Output the [x, y] coordinate of the center of the cell containing the given text.  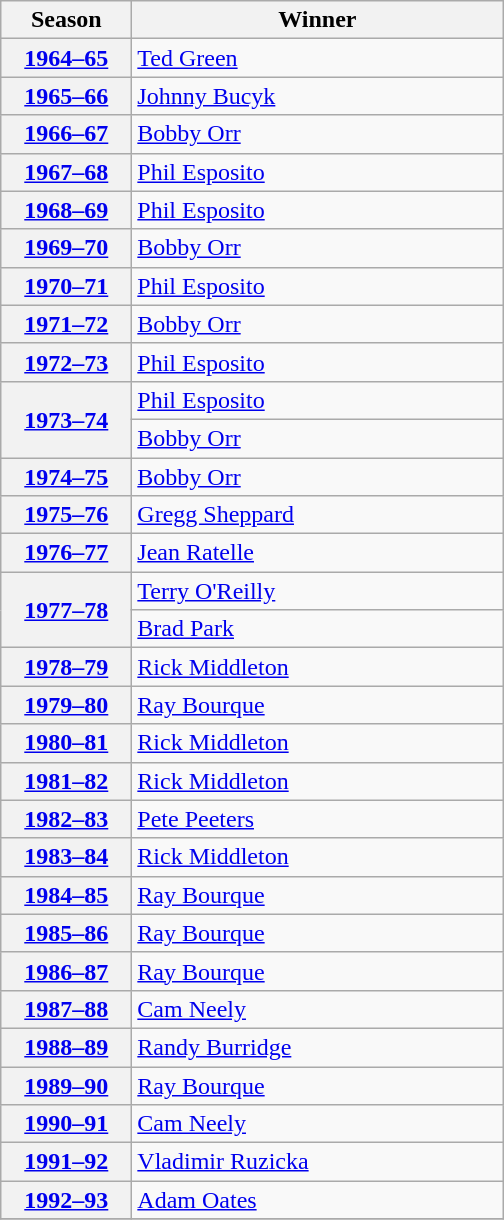
1992–93 [66, 1200]
Winner [318, 20]
1969–70 [66, 248]
1983–84 [66, 857]
1970–71 [66, 286]
1966–67 [66, 134]
1979–80 [66, 705]
Adam Oates [318, 1200]
1965–66 [66, 96]
1974–75 [66, 477]
Randy Burridge [318, 1047]
Gregg Sheppard [318, 515]
1980–81 [66, 743]
Pete Peeters [318, 819]
1981–82 [66, 781]
1967–68 [66, 172]
1976–77 [66, 553]
Ted Green [318, 58]
Vladimir Ruzicka [318, 1162]
Brad Park [318, 629]
Jean Ratelle [318, 553]
1972–73 [66, 362]
1973–74 [66, 419]
Season [66, 20]
1984–85 [66, 895]
1990–91 [66, 1124]
1982–83 [66, 819]
1988–89 [66, 1047]
1977–78 [66, 610]
1991–92 [66, 1162]
1975–76 [66, 515]
1971–72 [66, 324]
1986–87 [66, 971]
1989–90 [66, 1085]
1964–65 [66, 58]
Terry O'Reilly [318, 591]
Johnny Bucyk [318, 96]
1968–69 [66, 210]
1985–86 [66, 933]
1987–88 [66, 1009]
1978–79 [66, 667]
